From the cell containing the given text, extract its center point as [x, y] coordinate. 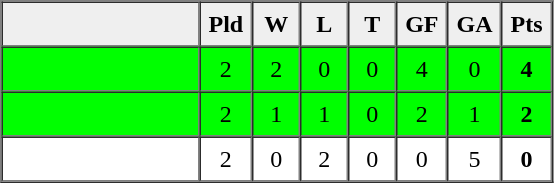
W [276, 24]
Pld [226, 24]
Pts [527, 24]
5 [475, 158]
GF [422, 24]
L [324, 24]
T [372, 24]
GA [475, 24]
